Extract the [x, y] coordinate from the center of the cell holding the provided text.  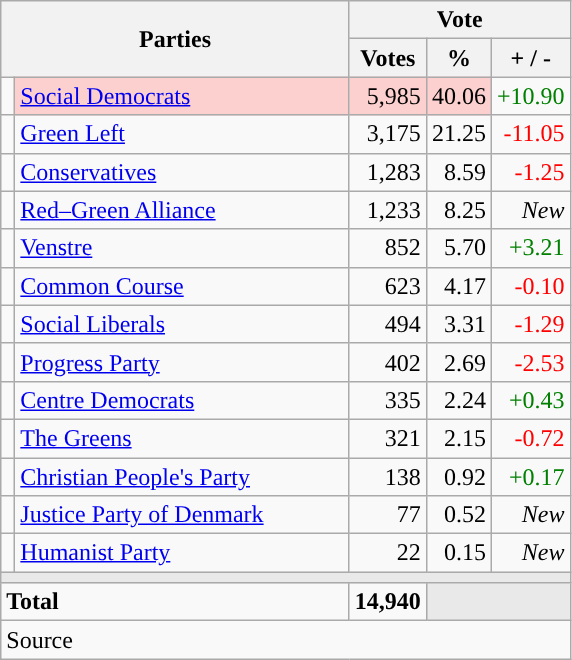
Source [286, 640]
40.06 [458, 96]
21.25 [458, 134]
Justice Party of Denmark [182, 515]
0.52 [458, 515]
402 [388, 362]
-1.29 [530, 324]
494 [388, 324]
852 [388, 248]
Humanist Party [182, 553]
Parties [176, 39]
2.24 [458, 400]
335 [388, 400]
0.92 [458, 477]
2.69 [458, 362]
Centre Democrats [182, 400]
+0.17 [530, 477]
Vote [460, 20]
+ / - [530, 58]
623 [388, 286]
-2.53 [530, 362]
Progress Party [182, 362]
5,985 [388, 96]
8.25 [458, 210]
Conservatives [182, 172]
Social Liberals [182, 324]
77 [388, 515]
The Greens [182, 438]
5.70 [458, 248]
1,283 [388, 172]
+10.90 [530, 96]
4.17 [458, 286]
% [458, 58]
1,233 [388, 210]
0.15 [458, 553]
Green Left [182, 134]
-0.72 [530, 438]
3,175 [388, 134]
+3.21 [530, 248]
Venstre [182, 248]
138 [388, 477]
Votes [388, 58]
8.59 [458, 172]
+0.43 [530, 400]
Social Democrats [182, 96]
-11.05 [530, 134]
-1.25 [530, 172]
Total [176, 602]
22 [388, 553]
-0.10 [530, 286]
Christian People's Party [182, 477]
14,940 [388, 602]
2.15 [458, 438]
3.31 [458, 324]
321 [388, 438]
Common Course [182, 286]
Red–Green Alliance [182, 210]
